Detect which cell encompasses the target text, then output its (x, y) center coordinate. 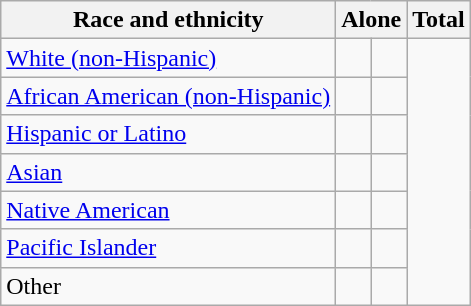
Alone (372, 20)
Native American (168, 210)
Total (439, 20)
White (non-Hispanic) (168, 58)
African American (non-Hispanic) (168, 96)
Asian (168, 172)
Other (168, 286)
Race and ethnicity (168, 20)
Hispanic or Latino (168, 134)
Pacific Islander (168, 248)
